For the text-containing cell, return its midpoint in (x, y) coordinate format. 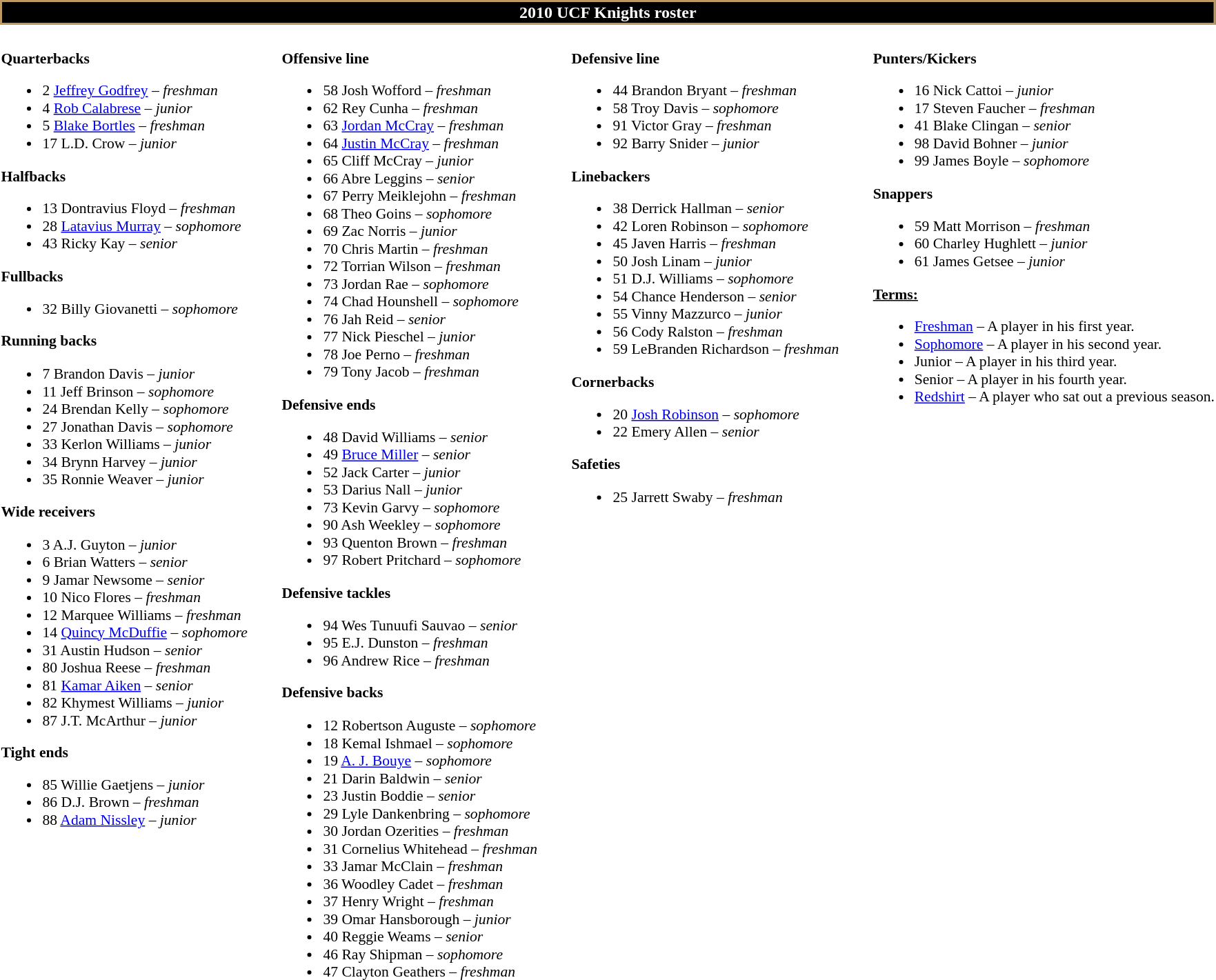
2010 UCF Knights roster (608, 12)
